For the text-containing cell, return its midpoint in (x, y) coordinate format. 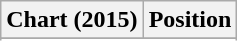
Position (190, 20)
Chart (2015) (72, 20)
